For the text-containing cell, return its midpoint in [x, y] coordinate format. 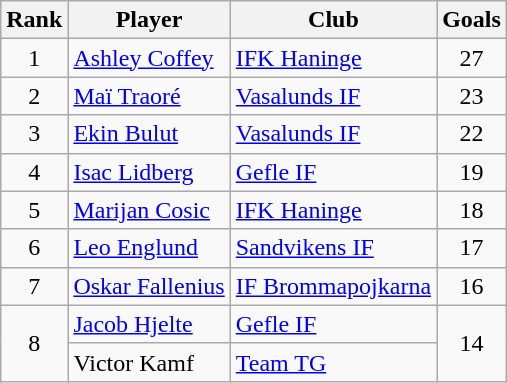
Victor Kamf [149, 362]
Rank [34, 20]
4 [34, 172]
Club [333, 20]
1 [34, 58]
Sandvikens IF [333, 248]
Marijan Cosic [149, 210]
17 [472, 248]
7 [34, 286]
5 [34, 210]
Isac Lidberg [149, 172]
6 [34, 248]
27 [472, 58]
Jacob Hjelte [149, 324]
2 [34, 96]
Oskar Fallenius [149, 286]
Ashley Coffey [149, 58]
18 [472, 210]
22 [472, 134]
IF Brommapojkarna [333, 286]
16 [472, 286]
Leo Englund [149, 248]
23 [472, 96]
Goals [472, 20]
Maï Traoré [149, 96]
Ekin Bulut [149, 134]
Team TG [333, 362]
14 [472, 343]
Player [149, 20]
19 [472, 172]
3 [34, 134]
8 [34, 343]
